Return [x, y] of the center of cell containing provided text 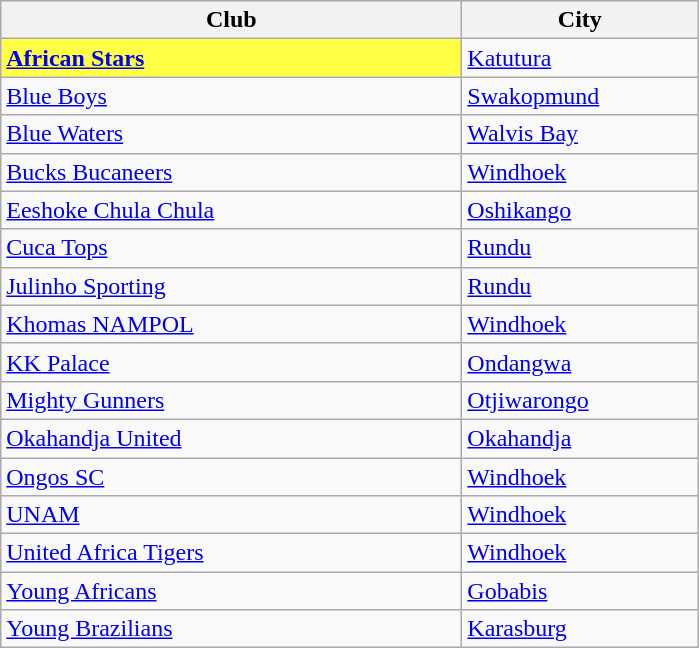
Gobabis [580, 591]
KK Palace [232, 362]
Swakopmund [580, 96]
Julinho Sporting [232, 286]
City [580, 20]
Katutura [580, 58]
UNAM [232, 515]
Oshikango [580, 210]
African Stars [232, 58]
Young Brazilians [232, 629]
Khomas NAMPOL [232, 324]
Ongos SC [232, 477]
Walvis Bay [580, 134]
Blue Boys [232, 96]
Ondangwa [580, 362]
Otjiwarongo [580, 400]
Blue Waters [232, 134]
Okahandja United [232, 438]
Karasburg [580, 629]
Bucks Bucaneers [232, 172]
Eeshoke Chula Chula [232, 210]
Mighty Gunners [232, 400]
Cuca Tops [232, 248]
Okahandja [580, 438]
Club [232, 20]
Young Africans [232, 591]
United Africa Tigers [232, 553]
